Output the [X, Y] coordinate of the center of the cell containing the given text.  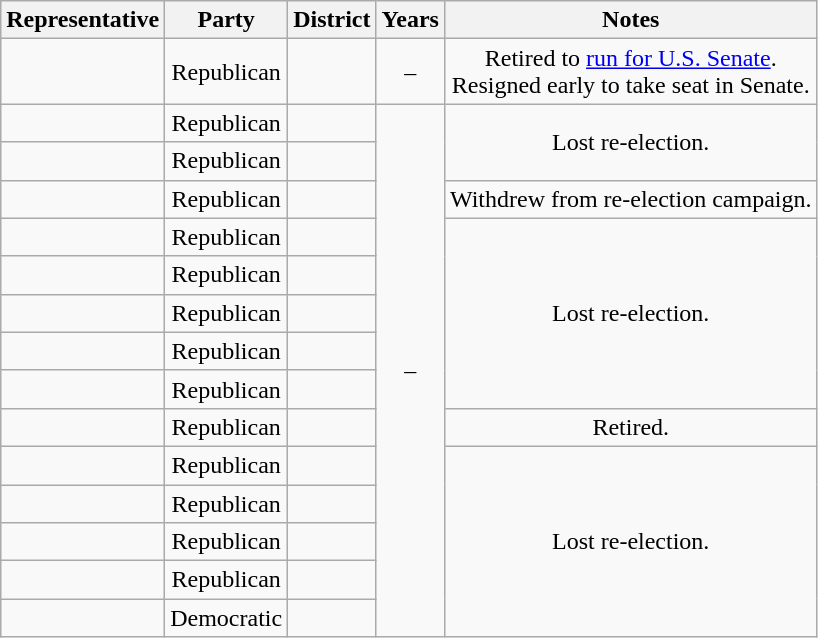
Party [226, 20]
Representative [83, 20]
Years [410, 20]
Retired. [630, 427]
District [332, 20]
Retired to run for U.S. Senate.Resigned early to take seat in Senate. [630, 72]
Withdrew from re-election campaign. [630, 199]
Democratic [226, 618]
Notes [630, 20]
